Extract the (X, Y) coordinate from the center of the cell holding the provided text.  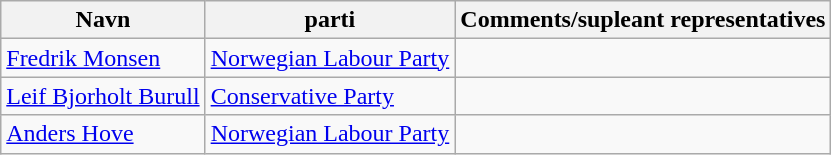
Navn (103, 20)
Anders Hove (103, 134)
Leif Bjorholt Burull (103, 96)
parti (330, 20)
Comments/supleant representatives (643, 20)
Fredrik Monsen (103, 58)
Conservative Party (330, 96)
